Return (x, y) of the center of cell containing provided text 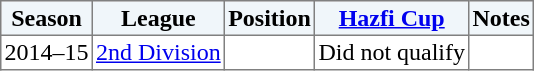
Did not qualify (392, 52)
Season (47, 18)
2nd Division (158, 52)
Hazfi Cup (392, 18)
2014–15 (47, 52)
League (158, 18)
Position (269, 18)
Notes (502, 18)
